Detect which cell encompasses the target text, then output its [X, Y] center coordinate. 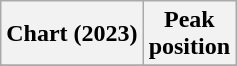
Peakposition [189, 34]
Chart (2023) [72, 34]
